Return (X, Y) of the center of cell containing provided text 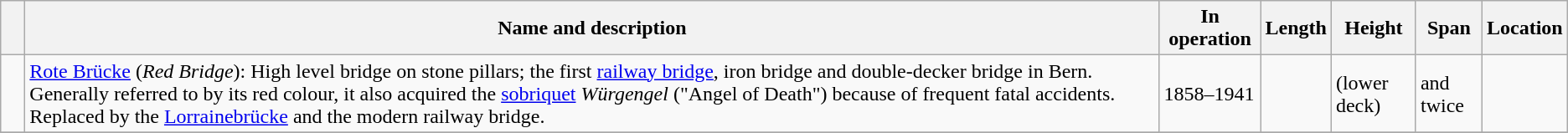
Name and description (592, 28)
Height (1374, 28)
1858–1941 (1210, 94)
(lower deck) (1374, 94)
Span (1449, 28)
and twice (1449, 94)
Location (1524, 28)
Length (1296, 28)
In operation (1210, 28)
